Extract the (x, y) coordinate from the center of the cell holding the provided text.  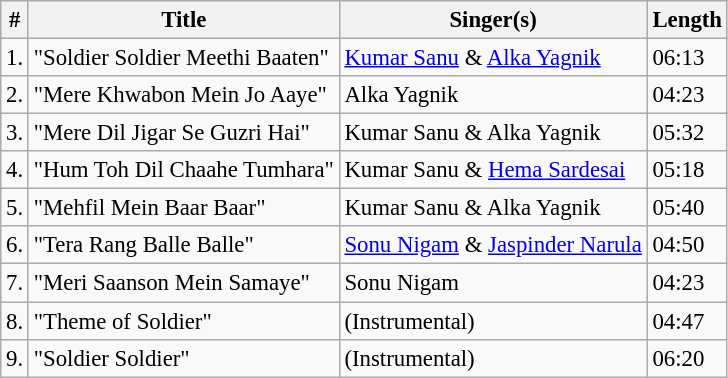
9. (15, 358)
"Soldier Soldier Meethi Baaten" (184, 58)
Length (687, 20)
"Mere Khwabon Mein Jo Aaye" (184, 95)
Sonu Nigam (493, 283)
05:18 (687, 170)
8. (15, 321)
3. (15, 133)
"Tera Rang Balle Balle" (184, 245)
"Soldier Soldier" (184, 358)
4. (15, 170)
"Meri Saanson Mein Samaye" (184, 283)
1. (15, 58)
"Mere Dil Jigar Se Guzri Hai" (184, 133)
"Mehfil Mein Baar Baar" (184, 208)
Kumar Sanu & Hema Sardesai (493, 170)
06:20 (687, 358)
04:50 (687, 245)
05:32 (687, 133)
Alka Yagnik (493, 95)
7. (15, 283)
Title (184, 20)
5. (15, 208)
06:13 (687, 58)
05:40 (687, 208)
# (15, 20)
"Theme of Soldier" (184, 321)
Sonu Nigam & Jaspinder Narula (493, 245)
04:47 (687, 321)
2. (15, 95)
"Hum Toh Dil Chaahe Tumhara" (184, 170)
Singer(s) (493, 20)
6. (15, 245)
